For the text-containing cell, return its midpoint in [x, y] coordinate format. 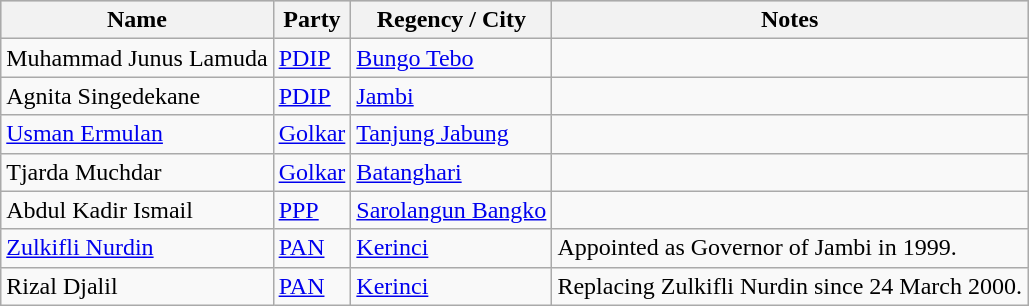
Tjarda Muchdar [137, 172]
Name [137, 20]
Zulkifli Nurdin [137, 248]
Batanghari [452, 172]
Notes [790, 20]
Jambi [452, 96]
PPP [312, 210]
Party [312, 20]
Agnita Singedekane [137, 96]
Muhammad Junus Lamuda [137, 58]
Appointed as Governor of Jambi in 1999. [790, 248]
Bungo Tebo [452, 58]
Tanjung Jabung [452, 134]
Regency / City [452, 20]
Usman Ermulan [137, 134]
Replacing Zulkifli Nurdin since 24 March 2000. [790, 286]
Abdul Kadir Ismail [137, 210]
Rizal Djalil [137, 286]
Sarolangun Bangko [452, 210]
